Provide the (x, y) coordinate of the cell's center where the given text is located.  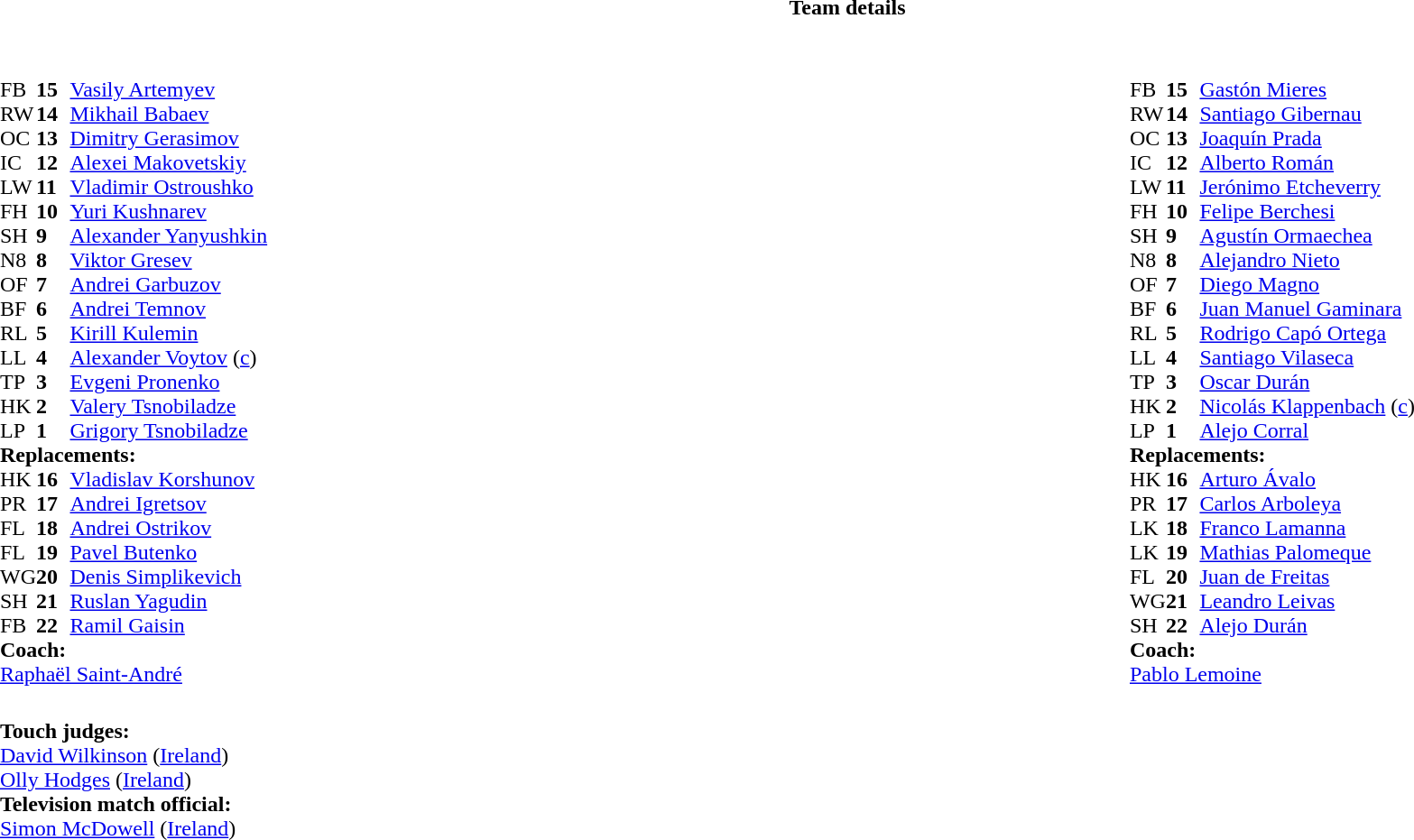
Yuri Kushnarev (168, 211)
Mikhail Babaev (168, 114)
Replacements: (134, 455)
Andrei Ostrikov (168, 529)
Pavel Butenko (168, 552)
Ramil Gaisin (168, 626)
Grigory Tsnobiladze (168, 431)
Raphaël Saint-André (134, 675)
Kirill Kulemin (168, 334)
Alexander Voytov (c) (168, 357)
Alexei Makovetskiy (168, 162)
Evgeni Pronenko (168, 383)
Ruslan Yagudin (168, 601)
Andrei Igretsov (168, 503)
Vasily Artemyev (168, 90)
Coach: (134, 650)
Andrei Garbuzov (168, 285)
Vladislav Korshunov (168, 480)
Viktor Gresev (168, 260)
Dimitry Gerasimov (168, 139)
Andrei Temnov (168, 309)
Valery Tsnobiladze (168, 406)
Vladimir Ostroushko (168, 188)
Denis Simplikevich (168, 577)
Alexander Yanyushkin (168, 236)
